Locate the cell with the specified text and output its (x, y) center coordinate. 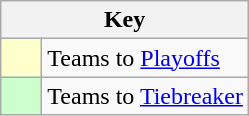
Teams to Playoffs (146, 58)
Key (125, 20)
Teams to Tiebreaker (146, 96)
